Return (x, y) of the center of cell containing provided text 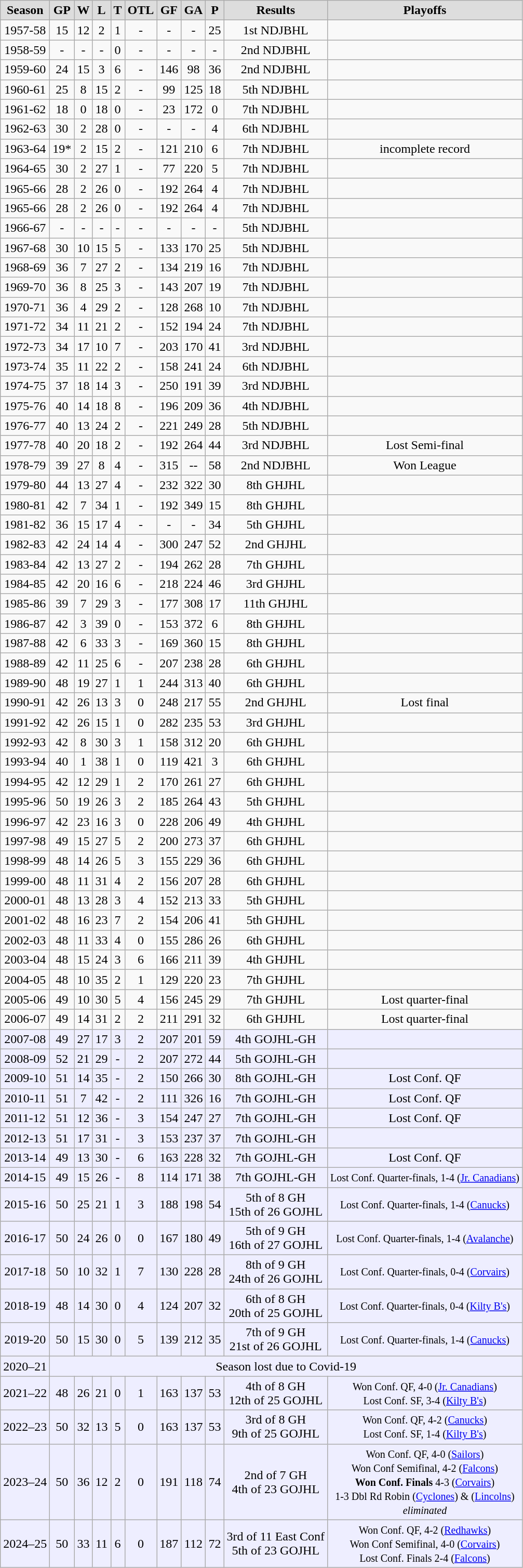
218 (169, 584)
134 (169, 268)
1961-62 (25, 109)
232 (169, 485)
98 (193, 70)
-- (193, 465)
99 (169, 89)
2008-09 (25, 1059)
2016-17 (25, 1238)
46 (215, 584)
1999-00 (25, 881)
55 (215, 703)
180 (193, 1238)
235 (193, 722)
210 (193, 149)
2012-13 (25, 1138)
130 (169, 1272)
217 (193, 703)
261 (193, 782)
GF (169, 10)
1970-71 (25, 307)
139 (169, 1340)
212 (193, 1340)
5th of 9 GH16th of 27 GOJHL (275, 1238)
1984-85 (25, 584)
Won Conf. QF, 4-0 (Jr. Canadians)Lost Conf. SF, 3-4 (Kilty B's) (425, 1393)
Lost Conf. Quarter-finals, 1-4 (Jr. Canadians) (425, 1177)
2022–23 (25, 1427)
2021–22 (25, 1393)
1957-58 (25, 30)
2002-03 (25, 940)
1969-70 (25, 287)
1962-63 (25, 129)
273 (193, 841)
1975-76 (25, 406)
OTL (141, 10)
43 (215, 801)
313 (193, 683)
5th of 8 GH15th of 26 GOJHL (275, 1204)
241 (193, 366)
Results (275, 10)
200 (169, 841)
T (117, 10)
1966-67 (25, 228)
2011-12 (25, 1118)
1993-94 (25, 762)
114 (169, 1177)
349 (193, 505)
8th of 9 GH24th of 26 GOJHL (275, 1272)
3rd of 8 GH9th of 25 GOJHL (275, 1427)
291 (193, 1019)
Season lost due to Covid-19 (286, 1366)
118 (193, 1482)
1958-59 (25, 50)
GP (62, 10)
2019-20 (25, 1340)
166 (169, 960)
2014-15 (25, 1177)
209 (193, 406)
4th NDJBHL (275, 406)
308 (193, 604)
249 (193, 426)
172 (193, 109)
169 (169, 643)
2004-05 (25, 980)
P (215, 10)
Won League (425, 465)
1968-69 (25, 268)
2013-14 (25, 1157)
Lost Conf. Quarter-finals, 1-4 (Avalanche) (425, 1238)
22 (102, 366)
167 (169, 1238)
2000-01 (25, 901)
1986-87 (25, 624)
238 (193, 663)
272 (193, 1059)
133 (169, 248)
3rd of 11 East Conf5th of 23 GOJHL (275, 1544)
188 (169, 1204)
2017-18 (25, 1272)
268 (193, 307)
372 (193, 624)
2006-07 (25, 1019)
1963-64 (25, 149)
1995-96 (25, 801)
1980-81 (25, 505)
2001-02 (25, 920)
1985-86 (25, 604)
1971-72 (25, 327)
2018-19 (25, 1306)
59 (215, 1039)
1964-65 (25, 168)
1972-73 (25, 347)
74 (215, 1482)
1960-61 (25, 89)
Season (25, 10)
286 (193, 940)
7th of 9 GH21st of 26 GOJHL (275, 1340)
1959-60 (25, 70)
244 (169, 683)
111 (169, 1098)
77 (169, 168)
Lost Semi-final (425, 445)
6th of 8 GH20th of 25 GOJHL (275, 1306)
1996-97 (25, 821)
2020–21 (25, 1366)
125 (193, 89)
112 (193, 1544)
incomplete record (425, 149)
322 (193, 485)
1991-92 (25, 722)
1988-89 (25, 663)
119 (169, 762)
Lost final (425, 703)
L (102, 10)
2003-04 (25, 960)
Won Conf. QF, 4-2 (Canucks)Lost Conf. SF, 1-4 (Kilty B's) (425, 1427)
315 (169, 465)
262 (193, 564)
Won Conf. QF, 4-2 (Redhawks)Won Conf Semifinal, 4-0 (Corvairs)Lost Conf. Finals 2-4 (Falcons) (425, 1544)
4th of 8 GH12th of 25 GOJHL (275, 1393)
124 (169, 1306)
2007-08 (25, 1039)
196 (169, 406)
121 (169, 149)
237 (193, 1138)
326 (193, 1098)
1974-75 (25, 386)
171 (193, 1177)
198 (193, 1204)
177 (169, 604)
128 (169, 307)
282 (169, 722)
Playoffs (425, 10)
150 (169, 1078)
2023–24 (25, 1482)
1994-95 (25, 782)
2009-10 (25, 1078)
72 (215, 1544)
1989-90 (25, 683)
229 (193, 861)
GA (193, 10)
Lost Conf. Quarter-finals, 0-4 (Kilty B's) (425, 1306)
1983-84 (25, 564)
1967-68 (25, 248)
360 (193, 643)
421 (193, 762)
1997-98 (25, 841)
1973-74 (25, 366)
312 (193, 742)
203 (169, 347)
266 (193, 1078)
W (83, 10)
1977-78 (25, 445)
4th GOJHL-GH (275, 1039)
1st NDJBHL (275, 30)
245 (193, 999)
2nd of 7 GH4th of 23 GOJHL (275, 1482)
Lost Conf. Quarter-finals, 0-4 (Corvairs) (425, 1272)
2024–25 (25, 1544)
1982-83 (25, 544)
5th GOJHL-GH (275, 1059)
250 (169, 386)
300 (169, 544)
224 (193, 584)
58 (215, 465)
1976-77 (25, 426)
1987-88 (25, 643)
2010-11 (25, 1098)
8th GOJHL-GH (275, 1078)
185 (169, 801)
1998-99 (25, 861)
1978-79 (25, 465)
Won Conf. QF, 4-0 (Sailors)Won Conf Semifinal, 4-2 (Falcons)Won Conf. Finals 4-3 (Corvairs)1-3 Dbl Rd Robin (Cyclones) & (Lincolns)eliminated (425, 1482)
219 (193, 268)
146 (169, 70)
187 (169, 1544)
201 (193, 1039)
213 (193, 901)
1981-82 (25, 524)
11th GHJHL (275, 604)
1979-80 (25, 485)
54 (215, 1204)
143 (169, 287)
19* (62, 149)
1992-93 (25, 742)
2015-16 (25, 1204)
1990-91 (25, 703)
129 (169, 980)
248 (169, 703)
2005-06 (25, 999)
221 (169, 426)
